Locate the cell with the specified text and output its [x, y] center coordinate. 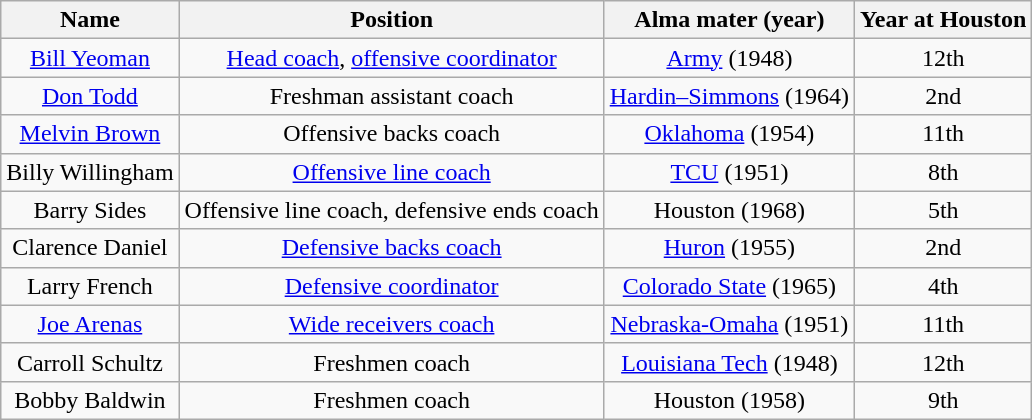
5th [944, 210]
Position [392, 20]
Army (1948) [729, 58]
Defensive backs coach [392, 248]
Freshman assistant coach [392, 96]
Louisiana Tech (1948) [729, 362]
Houston (1968) [729, 210]
Larry French [90, 286]
Huron (1955) [729, 248]
Alma mater (year) [729, 20]
Offensive line coach, defensive ends coach [392, 210]
Head coach, offensive coordinator [392, 58]
Offensive backs coach [392, 134]
8th [944, 172]
Wide receivers coach [392, 324]
Defensive coordinator [392, 286]
Bill Yeoman [90, 58]
Nebraska-Omaha (1951) [729, 324]
Billy Willingham [90, 172]
4th [944, 286]
Don Todd [90, 96]
9th [944, 400]
Name [90, 20]
Oklahoma (1954) [729, 134]
Year at Houston [944, 20]
Houston (1958) [729, 400]
Clarence Daniel [90, 248]
Offensive line coach [392, 172]
Melvin Brown [90, 134]
Bobby Baldwin [90, 400]
Barry Sides [90, 210]
Joe Arenas [90, 324]
Carroll Schultz [90, 362]
TCU (1951) [729, 172]
Hardin–Simmons (1964) [729, 96]
Colorado State (1965) [729, 286]
